Provide the (x, y) coordinate of the cell's center where the given text is located.  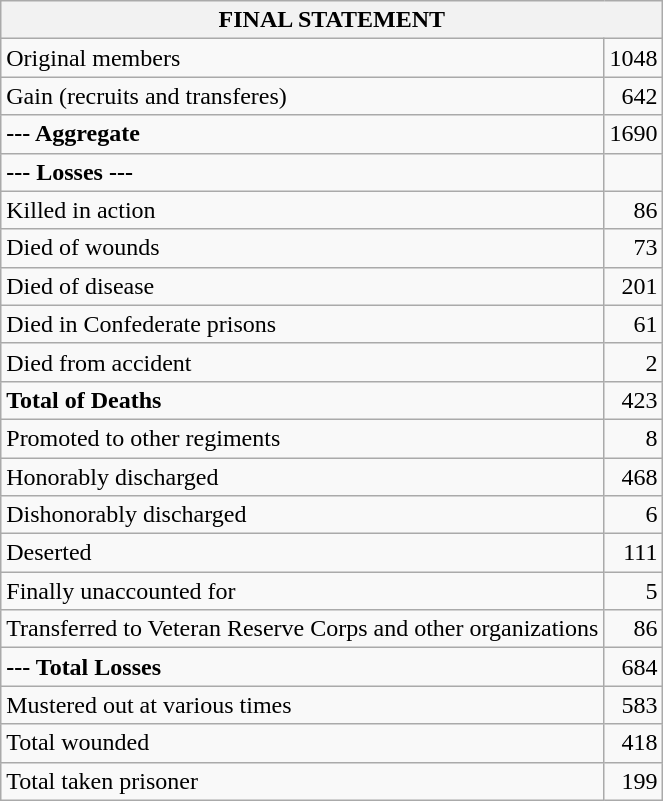
Deserted (302, 553)
684 (634, 667)
583 (634, 705)
Killed in action (302, 210)
Honorably discharged (302, 477)
--- Aggregate (302, 134)
Promoted to other regiments (302, 438)
111 (634, 553)
Mustered out at various times (302, 705)
Dishonorably discharged (302, 515)
Gain (recruits and transferes) (302, 96)
199 (634, 781)
201 (634, 286)
Died from accident (302, 362)
5 (634, 591)
Total taken prisoner (302, 781)
423 (634, 400)
6 (634, 515)
8 (634, 438)
73 (634, 248)
Transferred to Veteran Reserve Corps and other organizations (302, 629)
1048 (634, 58)
Died in Confederate prisons (302, 324)
642 (634, 96)
418 (634, 743)
1690 (634, 134)
Finally unaccounted for (302, 591)
FINAL STATEMENT (332, 20)
Died of disease (302, 286)
468 (634, 477)
Died of wounds (302, 248)
Total of Deaths (302, 400)
2 (634, 362)
Original members (302, 58)
--- Total Losses (302, 667)
61 (634, 324)
--- Losses --- (302, 172)
Total wounded (302, 743)
